Output the [X, Y] coordinate of the center of the cell containing the given text.  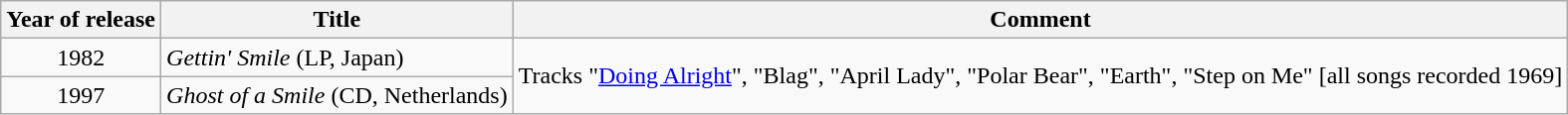
Gettin' Smile (LP, Japan) [337, 57]
1982 [82, 57]
Comment [1040, 20]
1997 [82, 95]
Ghost of a Smile (CD, Netherlands) [337, 95]
Tracks "Doing Alright", "Blag", "April Lady", "Polar Bear", "Earth", "Step on Me" [all songs recorded 1969] [1040, 76]
Year of release [82, 20]
Title [337, 20]
